Find where the given text appears and provide that cell's center as (X, Y) coordinate. 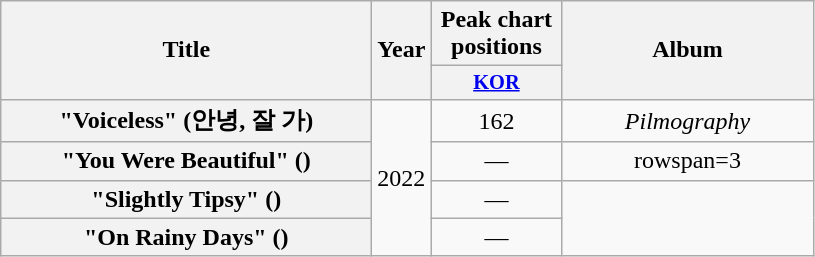
Album (688, 50)
rowspan=3 (688, 161)
Peak chart positions (496, 34)
"On Rainy Days" () (186, 237)
162 (496, 120)
Pilmography (688, 120)
Title (186, 50)
Year (402, 50)
"Voiceless" (안녕, 잘 가) (186, 120)
2022 (402, 178)
"Slightly Tipsy" () (186, 199)
"You Were Beautiful" () (186, 161)
KOR (496, 83)
